Find where the given text appears and provide that cell's center as [X, Y] coordinate. 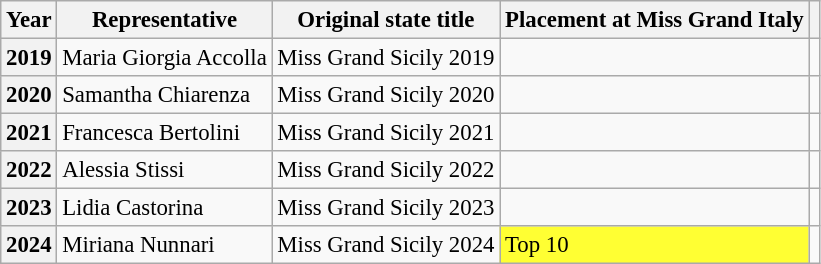
2021 [29, 133]
Francesca Bertolini [164, 133]
Miss Grand Sicily 2019 [386, 58]
Miriana Nunnari [164, 245]
Maria Giorgia Accolla [164, 58]
2020 [29, 95]
2024 [29, 245]
Placement at Miss Grand Italy [654, 20]
Miss Grand Sicily 2022 [386, 170]
2022 [29, 170]
Miss Grand Sicily 2020 [386, 95]
Miss Grand Sicily 2023 [386, 208]
Year [29, 20]
Alessia Stissi [164, 170]
Representative [164, 20]
2023 [29, 208]
2019 [29, 58]
Lidia Castorina [164, 208]
Original state title [386, 20]
Top 10 [654, 245]
Miss Grand Sicily 2024 [386, 245]
Miss Grand Sicily 2021 [386, 133]
Samantha Chiarenza [164, 95]
